Find where the given text appears and provide that cell's center as [X, Y] coordinate. 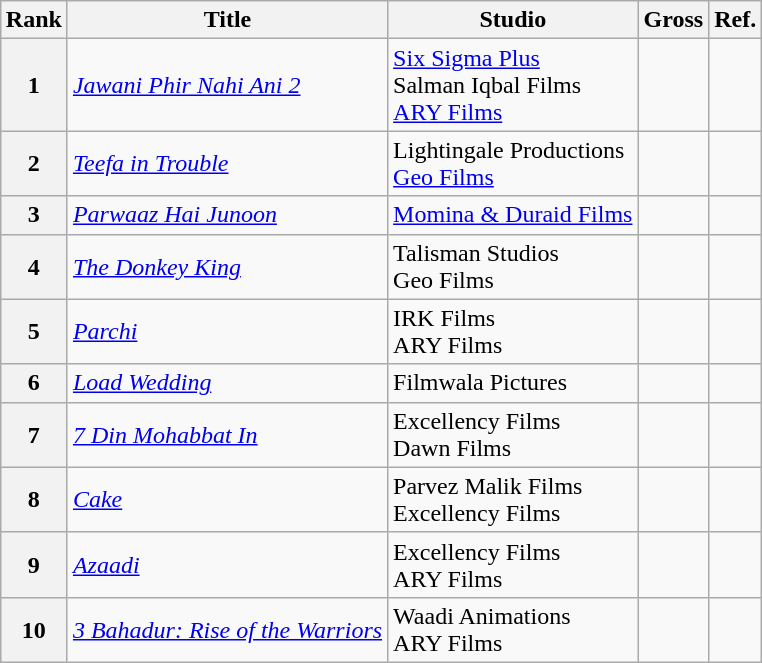
7 [34, 434]
8 [34, 500]
Gross [674, 20]
Jawani Phir Nahi Ani 2 [227, 85]
Six Sigma PlusSalman Iqbal FilmsARY Films [513, 85]
Excellency FilmsDawn Films [513, 434]
Momina & Duraid Films [513, 215]
Azaadi [227, 564]
Waadi AnimationsARY Films [513, 630]
Parchi [227, 332]
Parvez Malik FilmsExcellency Films [513, 500]
7 Din Mohabbat In [227, 434]
5 [34, 332]
1 [34, 85]
Cake [227, 500]
6 [34, 383]
2 [34, 164]
10 [34, 630]
4 [34, 266]
Filmwala Pictures [513, 383]
3 Bahadur: Rise of the Warriors [227, 630]
Teefa in Trouble [227, 164]
Parwaaz Hai Junoon [227, 215]
The Donkey King [227, 266]
9 [34, 564]
Studio [513, 20]
Load Wedding [227, 383]
Ref. [736, 20]
Rank [34, 20]
IRK FilmsARY Films [513, 332]
Excellency FilmsARY Films [513, 564]
Lightingale ProductionsGeo Films [513, 164]
3 [34, 215]
Title [227, 20]
Talisman StudiosGeo Films [513, 266]
